Capture the cell that displays the provided text and extract its [X, Y] central coordinate. 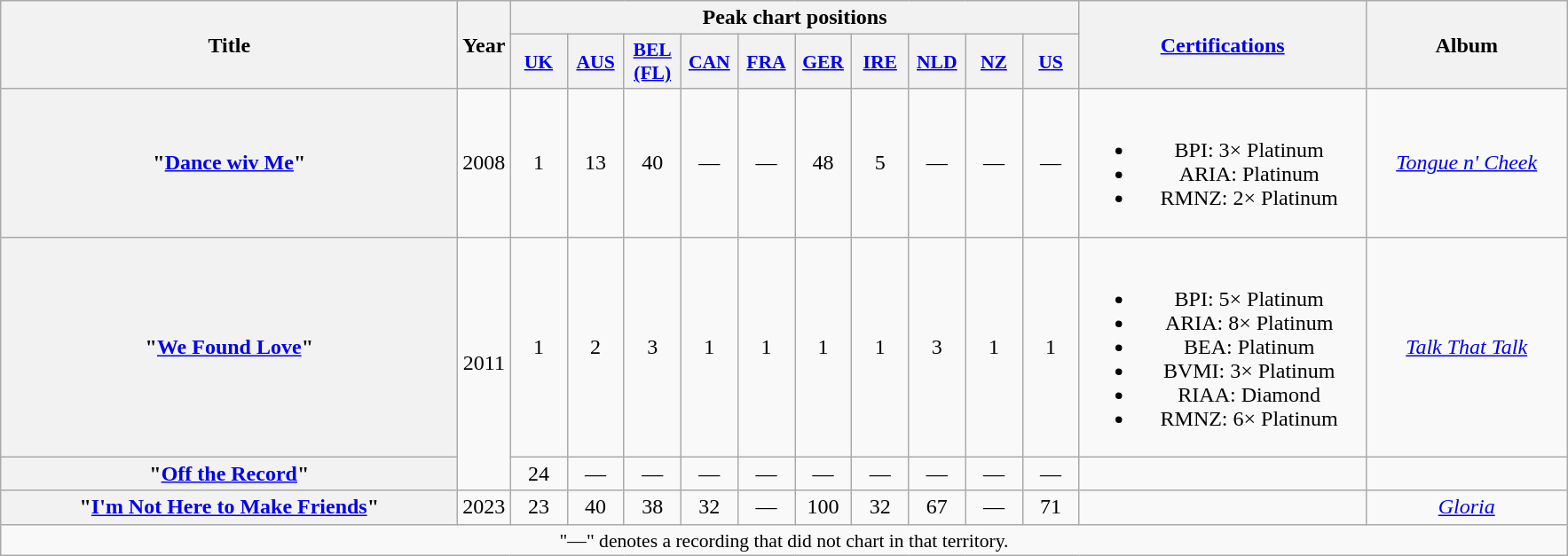
Album [1466, 44]
23 [539, 507]
BEL(FL) [652, 62]
71 [1051, 507]
Tongue n' Cheek [1466, 163]
Year [485, 44]
Certifications [1223, 44]
BPI: 3× PlatinumARIA: PlatinumRMNZ: 2× Platinum [1223, 163]
NLD [937, 62]
"We Found Love" [229, 347]
GER [823, 62]
FRA [766, 62]
100 [823, 507]
67 [937, 507]
IRE [880, 62]
AUS [595, 62]
Gloria [1466, 507]
5 [880, 163]
38 [652, 507]
Peak chart positions [795, 18]
US [1051, 62]
BPI: 5× PlatinumARIA: 8× PlatinumBEA: PlatinumBVMI: 3× PlatinumRIAA: DiamondRMNZ: 6× Platinum [1223, 347]
48 [823, 163]
CAN [709, 62]
"I'm Not Here to Make Friends" [229, 507]
2011 [485, 364]
Talk That Talk [1466, 347]
13 [595, 163]
2008 [485, 163]
"Dance wiv Me" [229, 163]
24 [539, 474]
"Off the Record" [229, 474]
Title [229, 44]
UK [539, 62]
"—" denotes a recording that did not chart in that territory. [784, 540]
NZ [994, 62]
2 [595, 347]
2023 [485, 507]
